Provide the [X, Y] coordinate of the cell's center where the given text is located.  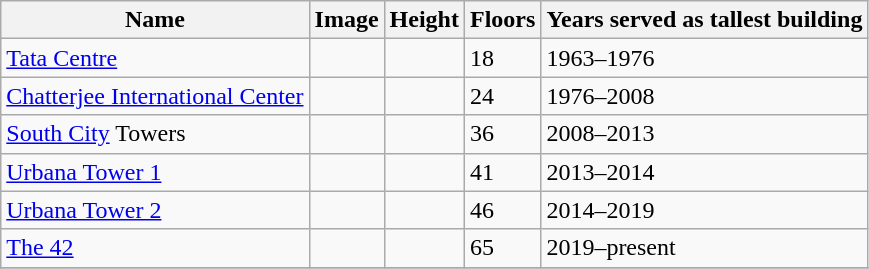
24 [502, 96]
2014–2019 [704, 210]
The 42 [155, 248]
South City Towers [155, 134]
Years served as tallest building [704, 20]
1976–2008 [704, 96]
Name [155, 20]
Urbana Tower 1 [155, 172]
2013–2014 [704, 172]
36 [502, 134]
2008–2013 [704, 134]
Chatterjee International Center [155, 96]
2019–present [704, 248]
Height [424, 20]
Urbana Tower 2 [155, 210]
1963–1976 [704, 58]
18 [502, 58]
41 [502, 172]
46 [502, 210]
65 [502, 248]
Tata Centre [155, 58]
Floors [502, 20]
Image [346, 20]
